For the text-containing cell, return its midpoint in [x, y] coordinate format. 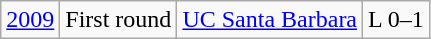
L 0–1 [396, 20]
UC Santa Barbara [270, 20]
First round [118, 20]
2009 [30, 20]
